From the cell containing the given text, extract its center point as (X, Y) coordinate. 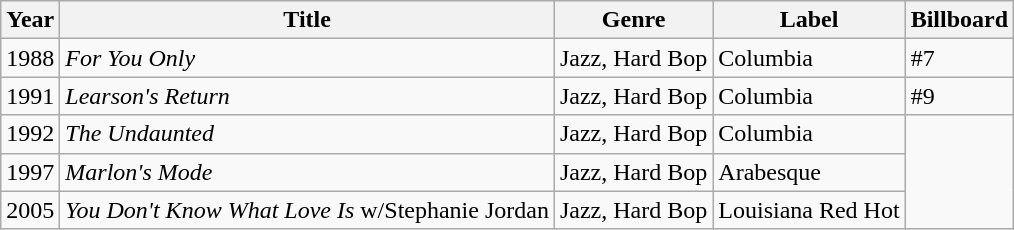
For You Only (308, 58)
#7 (959, 58)
Year (30, 20)
Louisiana Red Hot (809, 210)
Learson's Return (308, 96)
1992 (30, 134)
Title (308, 20)
#9 (959, 96)
You Don't Know What Love Is w/Stephanie Jordan (308, 210)
Genre (633, 20)
The Undaunted (308, 134)
Label (809, 20)
1991 (30, 96)
1997 (30, 172)
Marlon's Mode (308, 172)
2005 (30, 210)
Arabesque (809, 172)
Billboard (959, 20)
1988 (30, 58)
